Determine the (X, Y) coordinate at the center of the cell enclosing the given text.  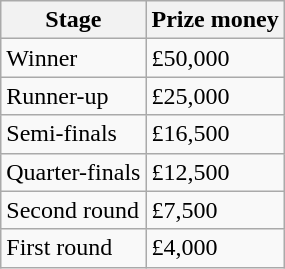
First round (74, 248)
Quarter-finals (74, 172)
£25,000 (215, 96)
Stage (74, 20)
£16,500 (215, 134)
Prize money (215, 20)
£12,500 (215, 172)
Runner-up (74, 96)
£4,000 (215, 248)
Semi-finals (74, 134)
£7,500 (215, 210)
Second round (74, 210)
£50,000 (215, 58)
Winner (74, 58)
